Find where the given text appears and provide that cell's center as [x, y] coordinate. 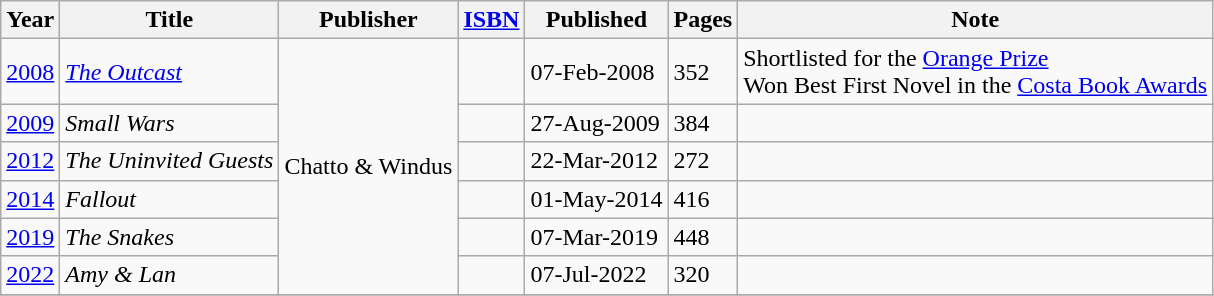
Publisher [368, 20]
352 [703, 72]
Published [596, 20]
The Outcast [170, 72]
01-May-2014 [596, 199]
2008 [30, 72]
448 [703, 237]
2012 [30, 161]
2014 [30, 199]
The Snakes [170, 237]
07-Mar-2019 [596, 237]
272 [703, 161]
Note [976, 20]
22-Mar-2012 [596, 161]
Fallout [170, 199]
384 [703, 123]
ISBN [492, 20]
320 [703, 275]
27-Aug-2009 [596, 123]
2009 [30, 123]
2022 [30, 275]
Year [30, 20]
07-Jul-2022 [596, 275]
Shortlisted for the Orange PrizeWon Best First Novel in the Costa Book Awards [976, 72]
07-Feb-2008 [596, 72]
416 [703, 199]
2019 [30, 237]
The Uninvited Guests [170, 161]
Amy & Lan [170, 275]
Pages [703, 20]
Chatto & Windus [368, 166]
Small Wars [170, 123]
Title [170, 20]
